Locate the cell with the specified text and output its [X, Y] center coordinate. 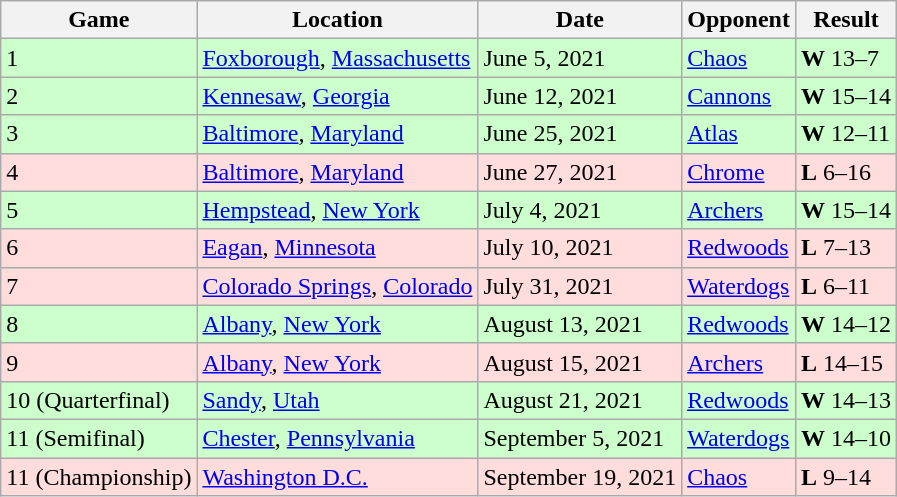
Kennesaw, Georgia [338, 96]
June 5, 2021 [580, 58]
L 6–16 [846, 172]
1 [99, 58]
8 [99, 324]
10 (Quarterfinal) [99, 400]
August 13, 2021 [580, 324]
L 6–11 [846, 286]
L 14–15 [846, 362]
W 14–12 [846, 324]
July 31, 2021 [580, 286]
7 [99, 286]
W 14–13 [846, 400]
11 (Championship) [99, 477]
W 14–10 [846, 438]
W 12–11 [846, 134]
June 25, 2021 [580, 134]
Washington D.C. [338, 477]
Cannons [739, 96]
September 5, 2021 [580, 438]
July 10, 2021 [580, 248]
June 27, 2021 [580, 172]
6 [99, 248]
Result [846, 20]
L 9–14 [846, 477]
L 7–13 [846, 248]
Location [338, 20]
Eagan, Minnesota [338, 248]
July 4, 2021 [580, 210]
5 [99, 210]
2 [99, 96]
9 [99, 362]
W 13–7 [846, 58]
11 (Semifinal) [99, 438]
August 15, 2021 [580, 362]
June 12, 2021 [580, 96]
September 19, 2021 [580, 477]
Foxborough, Massachusetts [338, 58]
Sandy, Utah [338, 400]
August 21, 2021 [580, 400]
3 [99, 134]
Game [99, 20]
Chester, Pennsylvania [338, 438]
Hempstead, New York [338, 210]
4 [99, 172]
Opponent [739, 20]
Chrome [739, 172]
Colorado Springs, Colorado [338, 286]
Date [580, 20]
Atlas [739, 134]
